Return the [x, y] coordinate for the center point of the cell that contains the specified text.  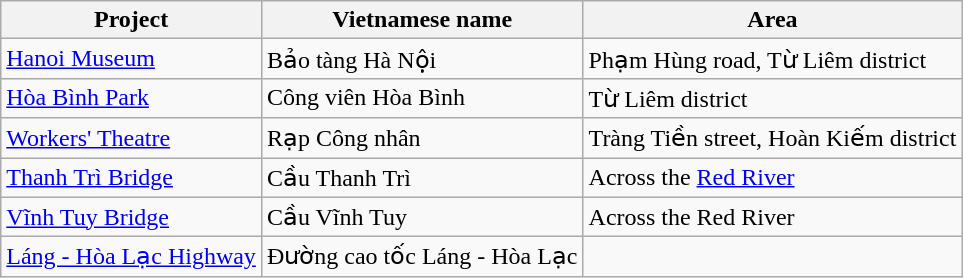
Láng - Hòa Lạc Highway [132, 257]
Đường cao tốc Láng - Hòa Lạc [422, 257]
Tràng Tiền street, Hoàn Kiếm district [772, 138]
Bảo tàng Hà Nội [422, 59]
Cầu Thanh Trì [422, 178]
Rạp Công nhân [422, 138]
Công viên Hòa Bình [422, 98]
Từ Liêm district [772, 98]
Hanoi Museum [132, 59]
Hòa Bình Park [132, 98]
Area [772, 20]
Phạm Hùng road, Từ Liêm district [772, 59]
Thanh Trì Bridge [132, 178]
Vĩnh Tuy Bridge [132, 217]
Workers' Theatre [132, 138]
Project [132, 20]
Cầu Vĩnh Tuy [422, 217]
Vietnamese name [422, 20]
